Output the [X, Y] coordinate of the center of the cell containing the given text.  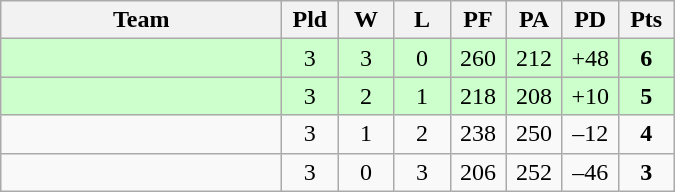
238 [478, 134]
+48 [590, 58]
208 [534, 96]
W [366, 20]
4 [646, 134]
–12 [590, 134]
Team [142, 20]
PA [534, 20]
218 [478, 96]
260 [478, 58]
+10 [590, 96]
5 [646, 96]
Pts [646, 20]
PD [590, 20]
6 [646, 58]
Pld [310, 20]
212 [534, 58]
250 [534, 134]
252 [534, 172]
206 [478, 172]
PF [478, 20]
L [422, 20]
–46 [590, 172]
